Locate the cell with the specified text and output its [x, y] center coordinate. 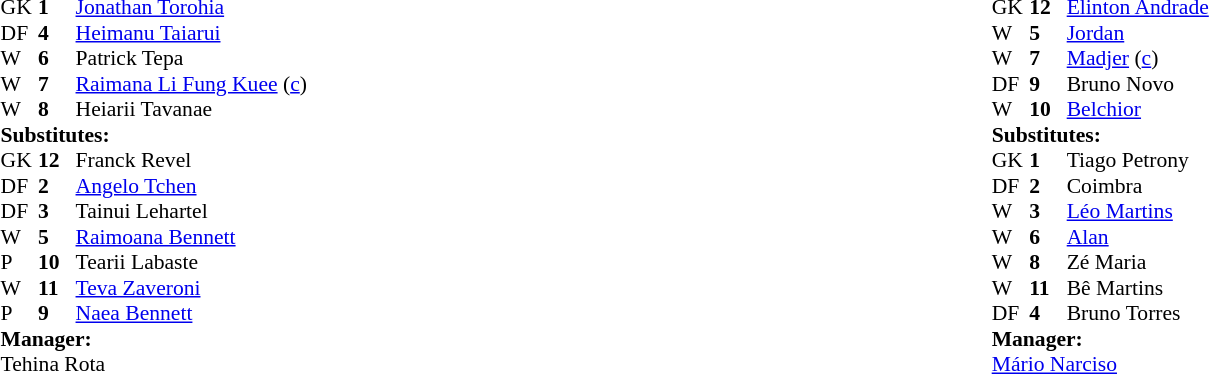
Heimanu Taiarui [192, 33]
Heiarii Tavanae [192, 109]
Tiago Petrony [1138, 161]
Bê Martins [1138, 288]
1 [1048, 161]
Bruno Novo [1138, 84]
Angelo Tchen [192, 186]
Teva Zaveroni [192, 288]
Franck Revel [192, 161]
Tearii Labaste [192, 263]
Coimbra [1138, 186]
Madjer (c) [1138, 59]
Belchior [1138, 109]
Alan [1138, 237]
Léo Martins [1138, 211]
Naea Bennett [192, 313]
Zé Maria [1138, 263]
12 [57, 161]
Raimana Li Fung Kuee (c) [192, 84]
Raimoana Bennett [192, 237]
Bruno Torres [1138, 313]
Jordan [1138, 33]
Patrick Tepa [192, 59]
Tainui Lehartel [192, 211]
